Locate the cell with the specified text and output its [X, Y] center coordinate. 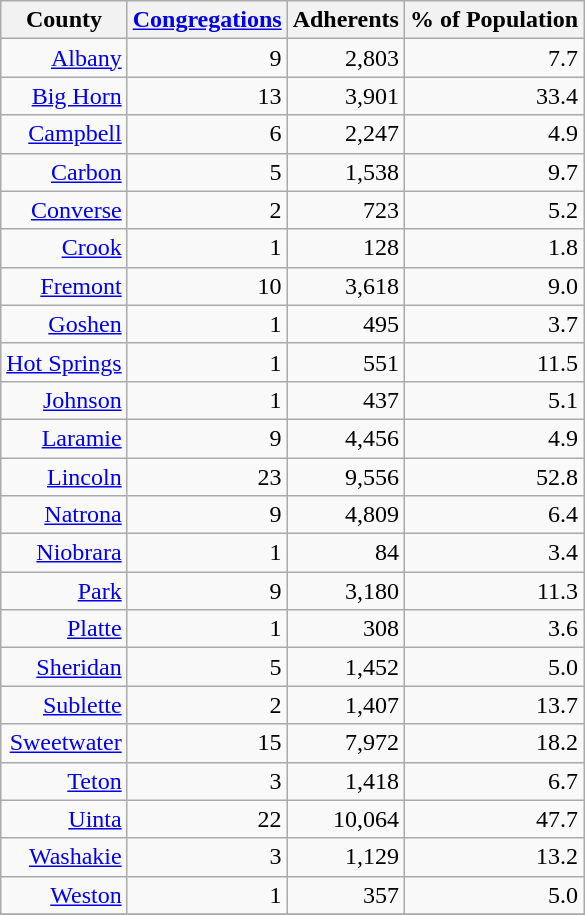
Niobrara [64, 553]
Sweetwater [64, 743]
10,064 [346, 819]
10 [207, 286]
22 [207, 819]
15 [207, 743]
Congregations [207, 20]
6 [207, 134]
County [64, 20]
84 [346, 553]
308 [346, 629]
1,418 [346, 781]
128 [346, 248]
13 [207, 96]
1.8 [494, 248]
7.7 [494, 58]
52.8 [494, 477]
47.7 [494, 819]
13.7 [494, 705]
Sublette [64, 705]
Converse [64, 210]
Carbon [64, 172]
Sheridan [64, 667]
1,407 [346, 705]
Natrona [64, 515]
2,247 [346, 134]
3,618 [346, 286]
Big Horn [64, 96]
18.2 [494, 743]
33.4 [494, 96]
3.6 [494, 629]
1,129 [346, 857]
9,556 [346, 477]
Fremont [64, 286]
23 [207, 477]
Teton [64, 781]
3,901 [346, 96]
% of Population [494, 20]
6.7 [494, 781]
495 [346, 324]
1,538 [346, 172]
11.5 [494, 362]
3,180 [346, 591]
9.7 [494, 172]
723 [346, 210]
5.2 [494, 210]
3.4 [494, 553]
4,809 [346, 515]
Campbell [64, 134]
Lincoln [64, 477]
11.3 [494, 591]
5.1 [494, 400]
7,972 [346, 743]
Laramie [64, 438]
4,456 [346, 438]
6.4 [494, 515]
Johnson [64, 400]
551 [346, 362]
Uinta [64, 819]
9.0 [494, 286]
Crook [64, 248]
3.7 [494, 324]
Platte [64, 629]
Washakie [64, 857]
Park [64, 591]
1,452 [346, 667]
Hot Springs [64, 362]
13.2 [494, 857]
2,803 [346, 58]
437 [346, 400]
Albany [64, 58]
357 [346, 895]
Adherents [346, 20]
Goshen [64, 324]
Weston [64, 895]
